Provide the (x, y) coordinate of the cell's center where the given text is located.  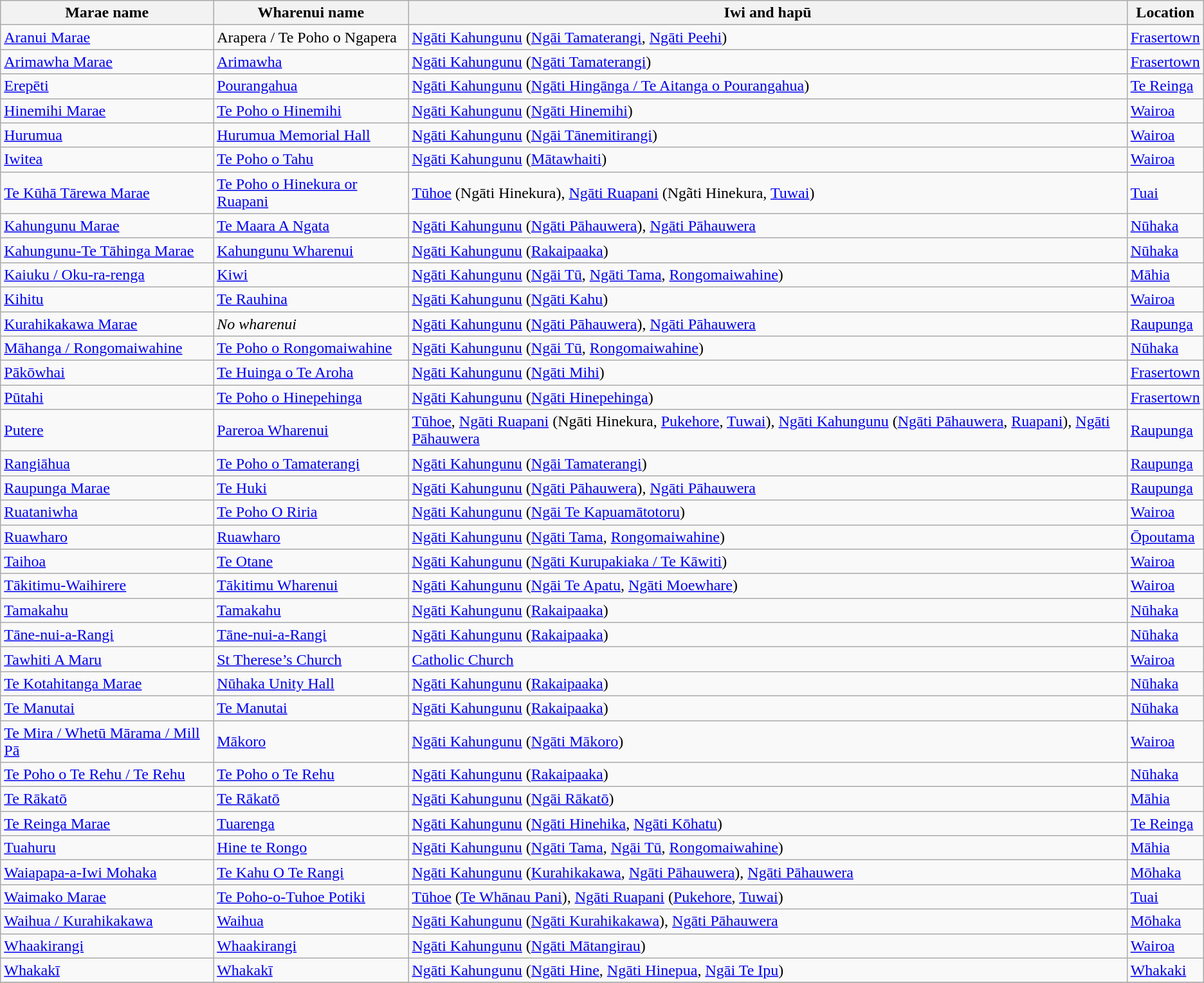
Ngāti Kahungunu (Ngāi Te Apatu, Ngāti Moewhare) (768, 586)
Te Poho o Te Rehu (311, 775)
Ōpoutama (1165, 537)
Mākoro (311, 741)
Aranui Marae (107, 37)
Hinemihi Marae (107, 111)
Ngāti Kahungunu (Ngāi Te Kapuamātotoru) (768, 512)
Iwi and hapū (768, 13)
Tuahuru (107, 848)
Pākōwhai (107, 373)
Te Poho O Riria (311, 512)
Hine te Rongo (311, 848)
Hurumua (107, 135)
No wharenui (311, 323)
Kurahikakawa Marae (107, 323)
Ngāti Kahungunu (Ngāti Hinepehinga) (768, 397)
Taihoa (107, 561)
Kahungunu-Te Tāhinga Marae (107, 250)
Te Poho o Hinepehinga (311, 397)
Ngāti Kahungunu (Ngāi Tū, Rongomaiwahine) (768, 348)
Rangiāhua (107, 464)
Te Poho-o-Tuhoe Potiki (311, 897)
Ngāti Kahungunu (Ngāti Hinemihi) (768, 111)
Hurumua Memorial Hall (311, 135)
Ngāti Kahungunu (Kurahikakawa, Ngāti Pāhauwera), Ngāti Pāhauwera (768, 872)
Ngāti Kahungunu (Ngāti Kurahikakawa), Ngāti Pāhauwera (768, 921)
Whakaki (1165, 970)
Iwitea (107, 159)
Māhanga / Rongomaiwahine (107, 348)
Ruataniwha (107, 512)
St Therese’s Church (311, 659)
Erepēti (107, 86)
Ngāti Kahungunu (Mātawhaiti) (768, 159)
Tūhoe (Te Whānau Pani), Ngāti Ruapani (Pukehore, Tuwai) (768, 897)
Te Poho o Tamaterangi (311, 464)
Ngāti Kahungunu (Ngāi Tamaterangi) (768, 464)
Kahungunu Wharenui (311, 250)
Wharenui name (311, 13)
Marae name (107, 13)
Ngāti Kahungunu (Ngāti Mihi) (768, 373)
Waimako Marae (107, 897)
Ngāti Kahungunu (Ngāti Kahu) (768, 299)
Tuarenga (311, 824)
Ngāti Kahungunu (Ngāti Kurupakiaka / Te Kāwiti) (768, 561)
Te Mira / Whetū Mārama / Mill Pā (107, 741)
Tākitimu-Waihirere (107, 586)
Tawhiti A Maru (107, 659)
Ngāti Kahungunu (Ngāi Tamaterangi, Ngāti Peehi) (768, 37)
Waihua (311, 921)
Nūhaka Unity Hall (311, 683)
Kiwi (311, 275)
Ngāti Kahungunu (Ngāti Hine, Ngāti Hinepua, Ngāi Te Ipu) (768, 970)
Te Kūhā Tārewa Marae (107, 193)
Te Poho o Rongomaiwahine (311, 348)
Ngāti Kahungunu (Ngāi Tū, Ngāti Tama, Rongomaiwahine) (768, 275)
Pūtahi (107, 397)
Ngāti Kahungunu (Ngāti Mātangirau) (768, 946)
Te Poho o Tahu (311, 159)
Kahungunu Marae (107, 226)
Waiapapa-a-Iwi Mohaka (107, 872)
Waihua / Kurahikakawa (107, 921)
Ngāti Kahungunu (Ngāti Hingānga / Te Aitanga o Pourangahua) (768, 86)
Te Poho o Hinemihi (311, 111)
Te Rauhina (311, 299)
Te Otane (311, 561)
Ngāti Kahungunu (Ngāti Tama, Ngāi Tū, Rongomaiwahine) (768, 848)
Arimawha (311, 62)
Raupunga Marae (107, 488)
Ngāti Kahungunu (Ngāti Mākoro) (768, 741)
Catholic Church (768, 659)
Arapera / Te Poho o Ngapera (311, 37)
Putere (107, 431)
Kihitu (107, 299)
Pourangahua (311, 86)
Location (1165, 13)
Pareroa Wharenui (311, 431)
Tūhoe, Ngāti Ruapani (Ngāti Hinekura, Pukehore, Tuwai), Ngāti Kahungunu (Ngāti Pāhauwera, Ruapani), Ngāti Pāhauwera (768, 431)
Te Huki (311, 488)
Te Poho o Hinekura or Ruapani (311, 193)
Ngāti Kahungunu (Ngāti Tama, Rongomaiwahine) (768, 537)
Tākitimu Wharenui (311, 586)
Te Kotahitanga Marae (107, 683)
Ngāti Kahungunu (Ngāti Tamaterangi) (768, 62)
Ngāti Kahungunu (Ngāi Rākatō) (768, 799)
Ngāti Kahungunu (Ngāti Hinehika, Ngāti Kōhatu) (768, 824)
Te Kahu O Te Rangi (311, 872)
Ngāti Kahungunu (Ngāi Tānemitirangi) (768, 135)
Te Huinga o Te Aroha (311, 373)
Te Poho o Te Rehu / Te Rehu (107, 775)
Arimawha Marae (107, 62)
Te Reinga Marae (107, 824)
Te Maara A Ngata (311, 226)
Tūhoe (Ngāti Hinekura), Ngāti Ruapani (Ngãti Hinekura, Tuwai) (768, 193)
Kaiuku / Oku-ra-renga (107, 275)
